Capture the cell that displays the provided text and extract its [x, y] central coordinate. 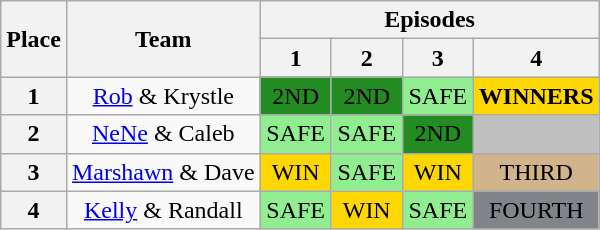
Team [163, 39]
Rob & Krystle [163, 96]
Kelly & Randall [163, 210]
Place [34, 39]
THIRD [536, 172]
FOURTH [536, 210]
NeNe & Caleb [163, 134]
Episodes [430, 20]
Marshawn & Dave [163, 172]
WINNERS [536, 96]
